Locate the cell with the specified text and output its (x, y) center coordinate. 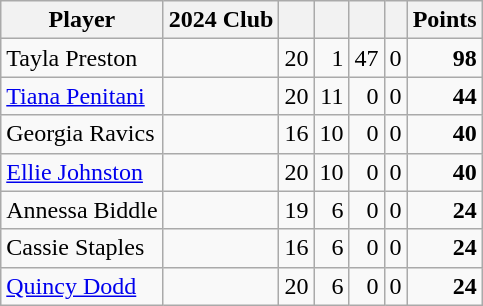
19 (296, 210)
Quincy Dodd (82, 286)
Points (444, 20)
Georgia Ravics (82, 134)
Player (82, 20)
44 (444, 96)
Tayla Preston (82, 58)
2024 Club (221, 20)
Annessa Biddle (82, 210)
47 (366, 58)
11 (332, 96)
Cassie Staples (82, 248)
Tiana Penitani (82, 96)
1 (332, 58)
Ellie Johnston (82, 172)
98 (444, 58)
